Determine the (x, y) coordinate at the center of the cell enclosing the given text.  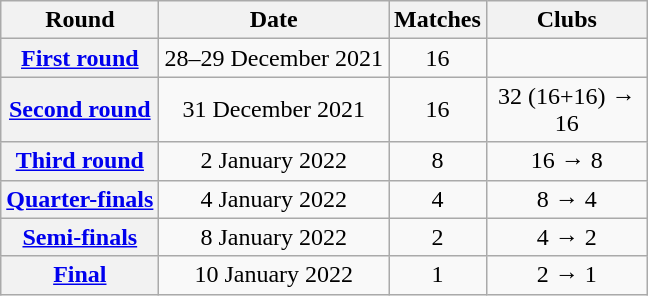
Matches (438, 20)
First round (80, 58)
Clubs (566, 20)
32 (16+16) → 16 (566, 110)
10 January 2022 (274, 275)
2 (438, 237)
Final (80, 275)
Round (80, 20)
1 (438, 275)
4 (438, 199)
2 → 1 (566, 275)
8 → 4 (566, 199)
8 (438, 161)
Quarter-finals (80, 199)
Second round (80, 110)
Third round (80, 161)
2 January 2022 (274, 161)
Date (274, 20)
28–29 December 2021 (274, 58)
16 → 8 (566, 161)
4 → 2 (566, 237)
4 January 2022 (274, 199)
31 December 2021 (274, 110)
8 January 2022 (274, 237)
Semi-finals (80, 237)
